Pinpoint the cell where the given text exists, returning its (X, Y) midpoint coordinate. 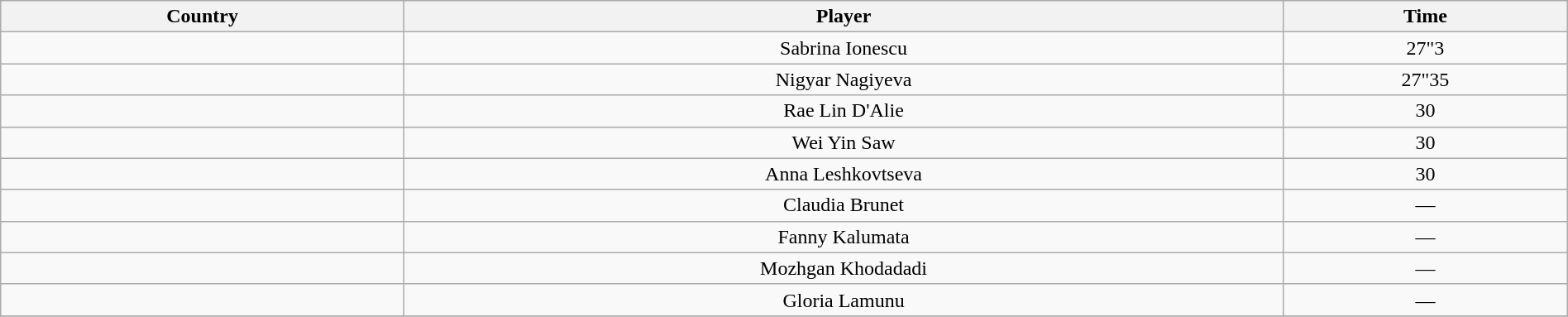
Mozhgan Khodadadi (844, 268)
Player (844, 17)
Fanny Kalumata (844, 237)
Rae Lin D'Alie (844, 111)
Wei Yin Saw (844, 142)
27"3 (1426, 48)
Gloria Lamunu (844, 300)
Claudia Brunet (844, 205)
27"35 (1426, 79)
Sabrina Ionescu (844, 48)
Time (1426, 17)
Anna Leshkovtseva (844, 174)
Nigyar Nagiyeva (844, 79)
Country (203, 17)
